Extract the (X, Y) coordinate from the center of the cell holding the provided text.  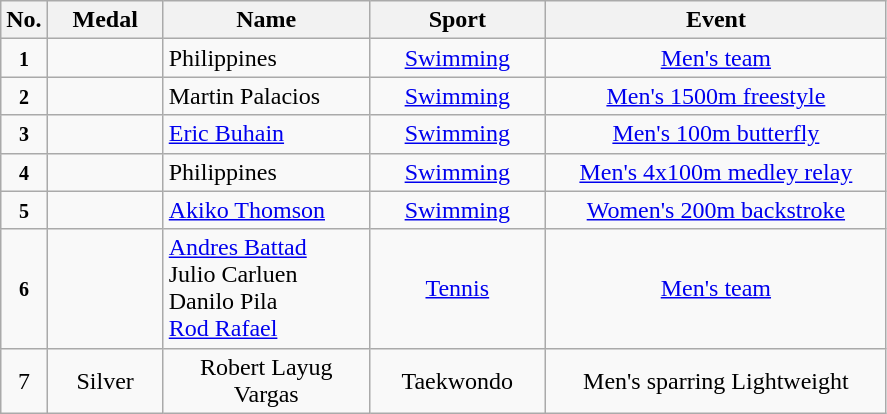
No. (24, 20)
Andres BattadJulio CarluenDanilo PilaRod Rafael (266, 288)
Event (716, 20)
Women's 200m backstroke (716, 210)
Silver (105, 380)
Name (266, 20)
Men's 100m butterfly (716, 134)
Men's 4x100m medley relay (716, 172)
2 (24, 96)
Martin Palacios (266, 96)
4 (24, 172)
Taekwondo (457, 380)
1 (24, 58)
Sport (457, 20)
6 (24, 288)
Robert Layug Vargas (266, 380)
Medal (105, 20)
Akiko Thomson (266, 210)
Men's 1500m freestyle (716, 96)
5 (24, 210)
Eric Buhain (266, 134)
Tennis (457, 288)
3 (24, 134)
Men's sparring Lightweight (716, 380)
7 (24, 380)
